Search for the cell housing the specified text and yield its (X, Y) center coordinate. 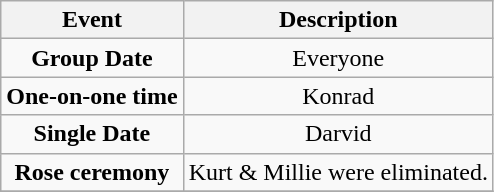
Event (92, 20)
Konrad (338, 96)
Group Date (92, 58)
Rose ceremony (92, 172)
Kurt & Millie were eliminated. (338, 172)
Description (338, 20)
Everyone (338, 58)
Darvid (338, 134)
Single Date (92, 134)
One-on-one time (92, 96)
